Extract the (X, Y) coordinate from the center of the cell holding the provided text.  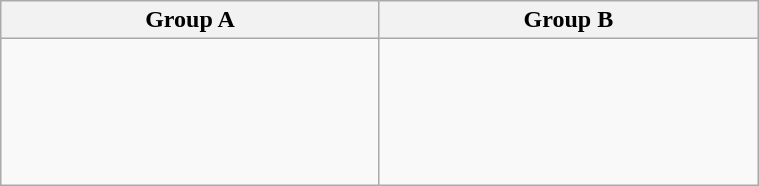
Group B (568, 20)
Group A (190, 20)
